From the cell containing the given text, extract its center point as [X, Y] coordinate. 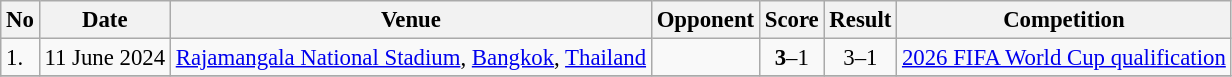
Date [104, 20]
Competition [1064, 20]
No [20, 20]
Venue [410, 20]
Result [860, 20]
Score [792, 20]
Opponent [705, 20]
2026 FIFA World Cup qualification [1064, 58]
Rajamangala National Stadium, Bangkok, Thailand [410, 58]
1. [20, 58]
11 June 2024 [104, 58]
